Determine the [X, Y] coordinate at the center of the cell enclosing the given text.  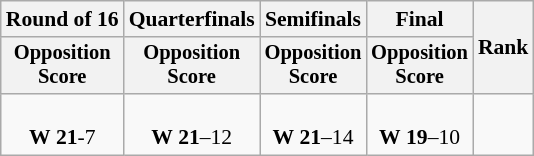
W 21–12 [192, 124]
W 21-7 [62, 124]
Semifinals [314, 19]
Quarterfinals [192, 19]
Rank [504, 48]
Final [420, 19]
W 21–14 [314, 124]
Round of 16 [62, 19]
W 19–10 [420, 124]
